Output the (x, y) coordinate of the center of the cell containing the given text.  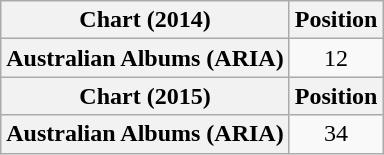
Chart (2015) (145, 96)
12 (336, 58)
34 (336, 134)
Chart (2014) (145, 20)
